Search for the cell housing the specified text and yield its [x, y] center coordinate. 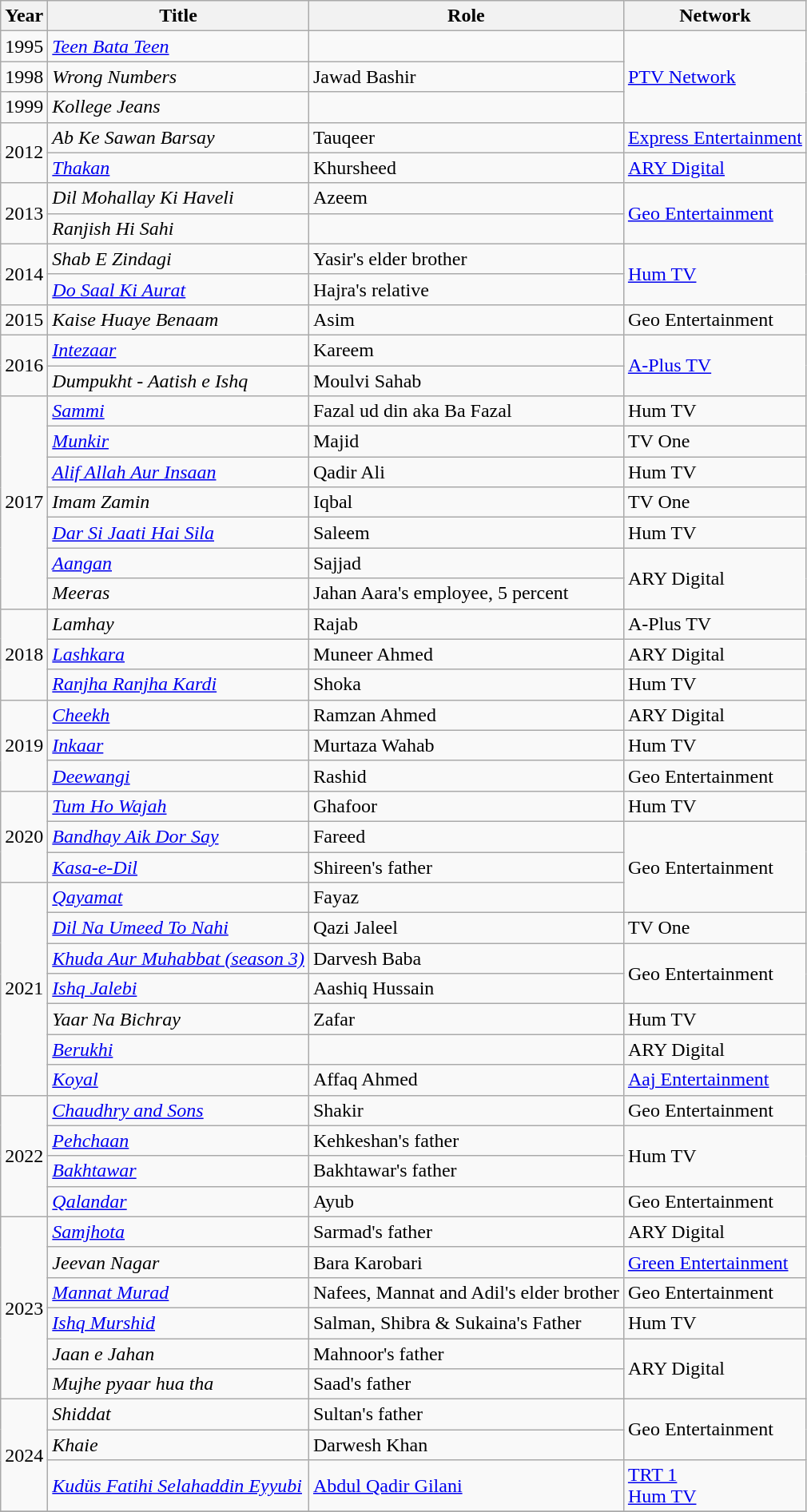
2022 [24, 1156]
Wrong Numbers [179, 77]
Mujhe pyaar hua tha [179, 1384]
Koyal [179, 1080]
Dil Na Umeed To Nahi [179, 928]
2023 [24, 1308]
2016 [24, 365]
Dumpukht - Aatish e Ishq [179, 381]
1999 [24, 107]
Kehkeshan's father [466, 1141]
Yasir's elder brother [466, 259]
Ranjish Hi Sahi [179, 228]
Munkir [179, 442]
Aashiq Hussain [466, 989]
Pehchaan [179, 1141]
Qazi Jaleel [466, 928]
PTV Network [714, 77]
Rashid [466, 776]
Jeevan Nagar [179, 1262]
Ramzan Ahmed [466, 715]
Zafar [466, 1019]
Jahan Aara's employee, 5 percent [466, 593]
2015 [24, 319]
Sammi [179, 411]
Asim [466, 319]
Lamhay [179, 624]
Teen Bata Teen [179, 46]
Murtaza Wahab [466, 745]
Dil Mohallay Ki Haveli [179, 198]
2024 [24, 1455]
2020 [24, 836]
Fayaz [466, 898]
2019 [24, 745]
Qadir Ali [466, 472]
Azeem [466, 198]
Kollege Jeans [179, 107]
Saleem [466, 533]
Moulvi Sahab [466, 381]
Kudüs Fatihi Selahaddin Eyyubi [179, 1486]
Fazal ud din aka Ba Fazal [466, 411]
Darvesh Baba [466, 958]
2021 [24, 989]
Aangan [179, 563]
Shoka [466, 685]
Bakhtawar's father [466, 1171]
Qalandar [179, 1201]
Fareed [466, 836]
2017 [24, 502]
Rajab [466, 624]
Inkaar [179, 745]
Alif Allah Aur Insaan [179, 472]
TRT 1Hum TV [714, 1486]
Kaise Huaye Benaam [179, 319]
Dar Si Jaati Hai Sila [179, 533]
Salman, Shibra & Sukaina's Father [466, 1323]
Green Entertainment [714, 1262]
Ishq Jalebi [179, 989]
Affaq Ahmed [466, 1080]
Do Saal Ki Aurat [179, 289]
Bakhtawar [179, 1171]
Sarmad's father [466, 1232]
Bandhay Aik Dor Say [179, 836]
1998 [24, 77]
Saad's father [466, 1384]
1995 [24, 46]
Deewangi [179, 776]
Ishq Murshid [179, 1323]
Jawad Bashir [466, 77]
Kasa-e-Dil [179, 867]
Aaj Entertainment [714, 1080]
Year [24, 16]
Sajjad [466, 563]
Jaan e Jahan [179, 1354]
Imam Zamin [179, 502]
Khaie [179, 1445]
Hajra's relative [466, 289]
Tauqeer [466, 137]
Abdul Qadir Gilani [466, 1486]
Khuda Aur Muhabbat (season 3) [179, 958]
Mannat Murad [179, 1292]
Network [714, 16]
Thakan [179, 168]
Shireen's father [466, 867]
Ayub [466, 1201]
Samjhota [179, 1232]
Shiddat [179, 1415]
Muneer Ahmed [466, 654]
Chaudhry and Sons [179, 1110]
Qayamat [179, 898]
Title [179, 16]
Darwesh Khan [466, 1445]
Khursheed [466, 168]
Tum Ho Wajah [179, 806]
Shakir [466, 1110]
Ghafoor [466, 806]
2012 [24, 153]
Nafees, Mannat and Adil's elder brother [466, 1292]
Role [466, 16]
2014 [24, 274]
Berukhi [179, 1050]
Iqbal [466, 502]
Ranjha Ranjha Kardi [179, 685]
Mahnoor's father [466, 1354]
Bara Karobari [466, 1262]
Meeras [179, 593]
Lashkara [179, 654]
Majid [466, 442]
Yaar Na Bichray [179, 1019]
Sultan's father [466, 1415]
Express Entertainment [714, 137]
Ab Ke Sawan Barsay [179, 137]
Intezaar [179, 350]
2013 [24, 213]
Kareem [466, 350]
Shab E Zindagi [179, 259]
2018 [24, 654]
Cheekh [179, 715]
